Locate the cell with the specified text and output its (X, Y) center coordinate. 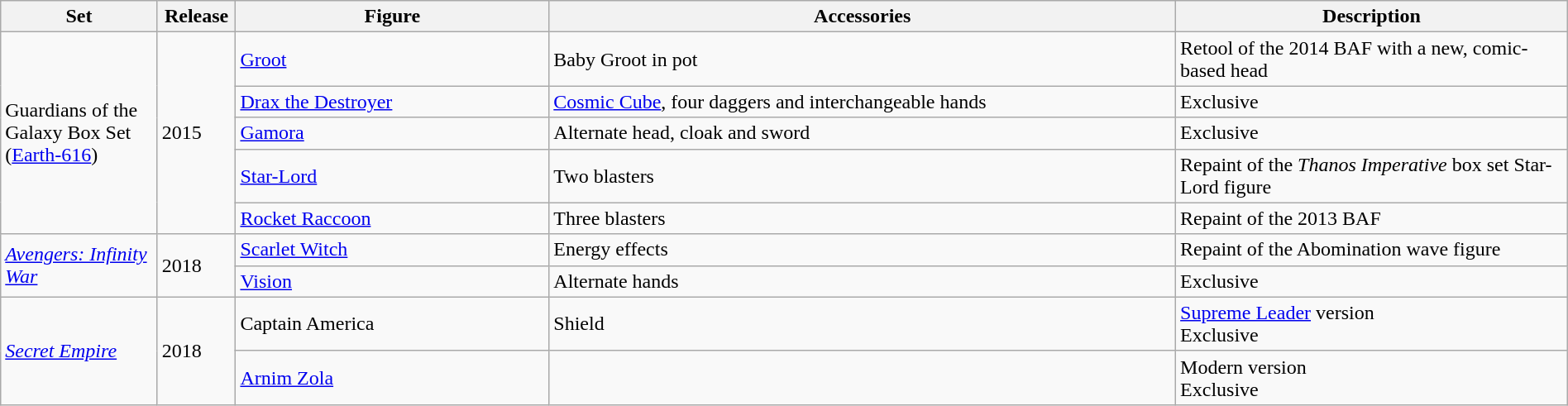
Accessories (863, 17)
Captain America (392, 324)
Description (1372, 17)
Retool of the 2014 BAF with a new, comic-based head (1372, 60)
Cosmic Cube, four daggers and interchangeable hands (863, 102)
Star-Lord (392, 175)
Drax the Destroyer (392, 102)
Gamora (392, 133)
Figure (392, 17)
Alternate head, cloak and sword (863, 133)
Set (79, 17)
Baby Groot in pot (863, 60)
Repaint of the Abomination wave figure (1372, 250)
Supreme Leader versionExclusive (1372, 324)
Alternate hands (863, 281)
Scarlet Witch (392, 250)
Modern versionExclusive (1372, 377)
Shield (863, 324)
Guardians of the Galaxy Box Set (Earth-616) (79, 133)
Arnim Zola (392, 377)
Rocket Raccoon (392, 218)
Repaint of the Thanos Imperative box set Star-Lord figure (1372, 175)
Energy effects (863, 250)
Two blasters (863, 175)
Secret Empire (79, 351)
2015 (197, 133)
Repaint of the 2013 BAF (1372, 218)
Groot (392, 60)
Avengers: Infinity War (79, 265)
Three blasters (863, 218)
Vision (392, 281)
Release (197, 17)
